Capture the cell that displays the provided text and extract its [x, y] central coordinate. 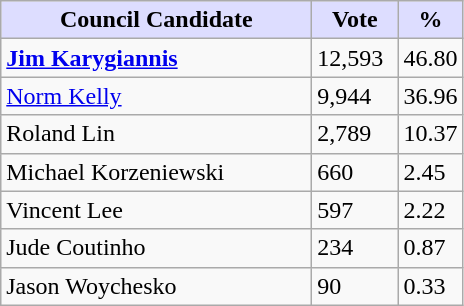
36.96 [430, 96]
2.45 [430, 172]
Jason Woychesko [156, 286]
234 [355, 248]
2,789 [355, 134]
Jim Karygiannis [156, 58]
90 [355, 286]
10.37 [430, 134]
Michael Korzeniewski [156, 172]
2.22 [430, 210]
46.80 [430, 58]
597 [355, 210]
Norm Kelly [156, 96]
Jude Coutinho [156, 248]
0.33 [430, 286]
0.87 [430, 248]
Roland Lin [156, 134]
660 [355, 172]
% [430, 20]
9,944 [355, 96]
Vote [355, 20]
Council Candidate [156, 20]
12,593 [355, 58]
Vincent Lee [156, 210]
